Find where the given text appears and provide that cell's center as (x, y) coordinate. 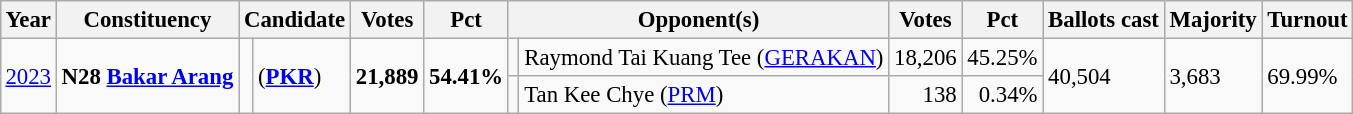
40,504 (1104, 76)
Constituency (147, 20)
0.34% (1002, 95)
Raymond Tai Kuang Tee (GERAKAN) (704, 57)
Turnout (1308, 20)
3,683 (1213, 76)
(PKR) (302, 76)
Ballots cast (1104, 20)
69.99% (1308, 76)
54.41% (466, 76)
18,206 (926, 57)
Majority (1213, 20)
N28 Bakar Arang (147, 76)
2023 (28, 76)
Candidate (295, 20)
138 (926, 95)
Tan Kee Chye (PRM) (704, 95)
45.25% (1002, 57)
Year (28, 20)
Opponent(s) (698, 20)
21,889 (388, 76)
